Return the (x, y) coordinate for the center point of the cell that contains the specified text.  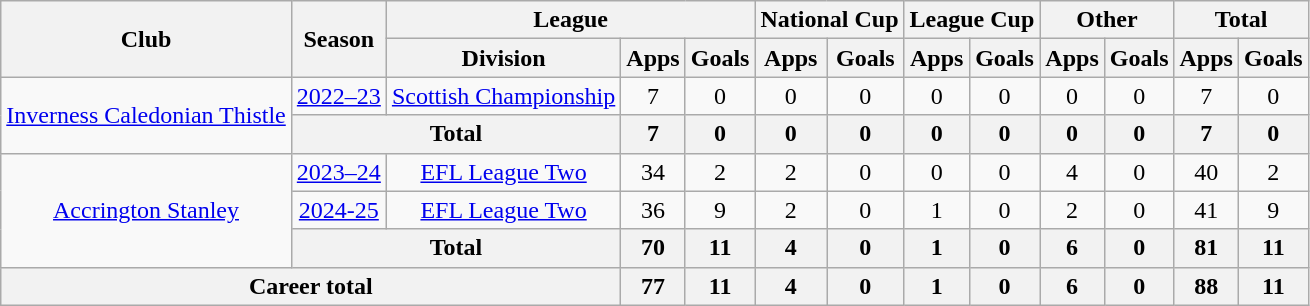
2022–23 (338, 96)
Club (146, 39)
Other (1107, 20)
Career total (311, 286)
34 (653, 172)
77 (653, 286)
Season (338, 39)
Division (503, 58)
Inverness Caledonian Thistle (146, 115)
70 (653, 248)
National Cup (830, 20)
League Cup (972, 20)
88 (1206, 286)
Scottish Championship (503, 96)
40 (1206, 172)
2024-25 (338, 210)
Accrington Stanley (146, 210)
81 (1206, 248)
League (570, 20)
2023–24 (338, 172)
36 (653, 210)
41 (1206, 210)
